Extract the [x, y] coordinate from the center of the cell holding the provided text.  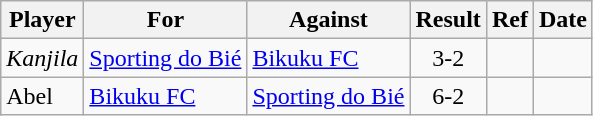
Abel [42, 96]
6-2 [448, 96]
Kanjila [42, 58]
Date [562, 20]
Ref [510, 20]
Against [328, 20]
Result [448, 20]
Player [42, 20]
For [166, 20]
3-2 [448, 58]
